Find where the given text appears and provide that cell's center as (x, y) coordinate. 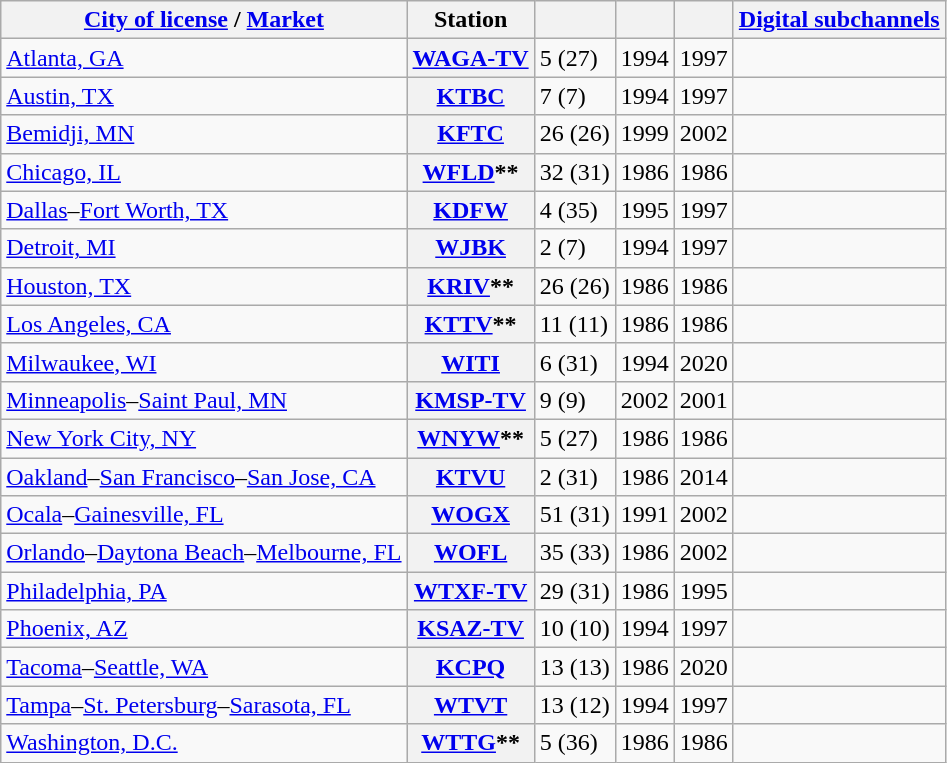
Milwaukee, WI (204, 362)
13 (12) (574, 705)
KTTV** (470, 324)
Houston, TX (204, 286)
Ocala–Gainesville, FL (204, 515)
Atlanta, GA (204, 58)
10 (10) (574, 629)
13 (13) (574, 667)
WAGA-TV (470, 58)
Digital subchannels (839, 20)
WTVT (470, 705)
Austin, TX (204, 96)
Philadelphia, PA (204, 591)
KSAZ-TV (470, 629)
Phoenix, AZ (204, 629)
2 (7) (574, 248)
Orlando–Daytona Beach–Melbourne, FL (204, 553)
1999 (644, 134)
Minneapolis–Saint Paul, MN (204, 400)
KTBC (470, 96)
KFTC (470, 134)
Oakland–San Francisco–San Jose, CA (204, 477)
KTVU (470, 477)
Tacoma–Seattle, WA (204, 667)
WTTG** (470, 743)
WOGX (470, 515)
Station (470, 20)
KMSP-TV (470, 400)
35 (33) (574, 553)
Detroit, MI (204, 248)
1991 (644, 515)
WOFL (470, 553)
Tampa–St. Petersburg–Sarasota, FL (204, 705)
Chicago, IL (204, 172)
Los Angeles, CA (204, 324)
WITI (470, 362)
City of license / Market (204, 20)
New York City, NY (204, 438)
KDFW (470, 210)
29 (31) (574, 591)
4 (35) (574, 210)
Bemidji, MN (204, 134)
WJBK (470, 248)
2 (31) (574, 477)
KRIV** (470, 286)
6 (31) (574, 362)
2014 (704, 477)
2001 (704, 400)
7 (7) (574, 96)
WNYW** (470, 438)
5 (36) (574, 743)
Dallas–Fort Worth, TX (204, 210)
Washington, D.C. (204, 743)
32 (31) (574, 172)
WFLD** (470, 172)
WTXF-TV (470, 591)
11 (11) (574, 324)
KCPQ (470, 667)
51 (31) (574, 515)
9 (9) (574, 400)
